Capture the cell that displays the provided text and extract its [x, y] central coordinate. 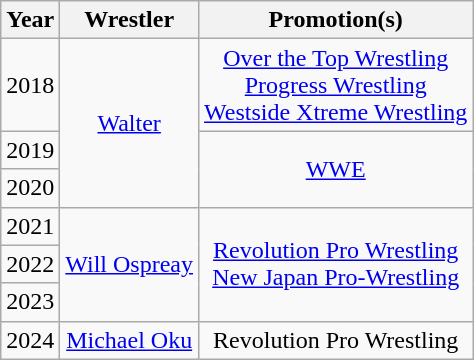
Michael Oku [130, 340]
WWE [336, 169]
Revolution Pro Wrestling [336, 340]
Over the Top WrestlingProgress WrestlingWestside Xtreme Wrestling [336, 85]
2022 [30, 264]
2020 [30, 188]
2018 [30, 85]
Year [30, 20]
Will Ospreay [130, 264]
Revolution Pro WrestlingNew Japan Pro-Wrestling [336, 264]
2024 [30, 340]
Promotion(s) [336, 20]
2021 [30, 226]
Wrestler [130, 20]
2023 [30, 302]
Walter [130, 123]
2019 [30, 150]
